Detect which cell encompasses the target text, then output its (x, y) center coordinate. 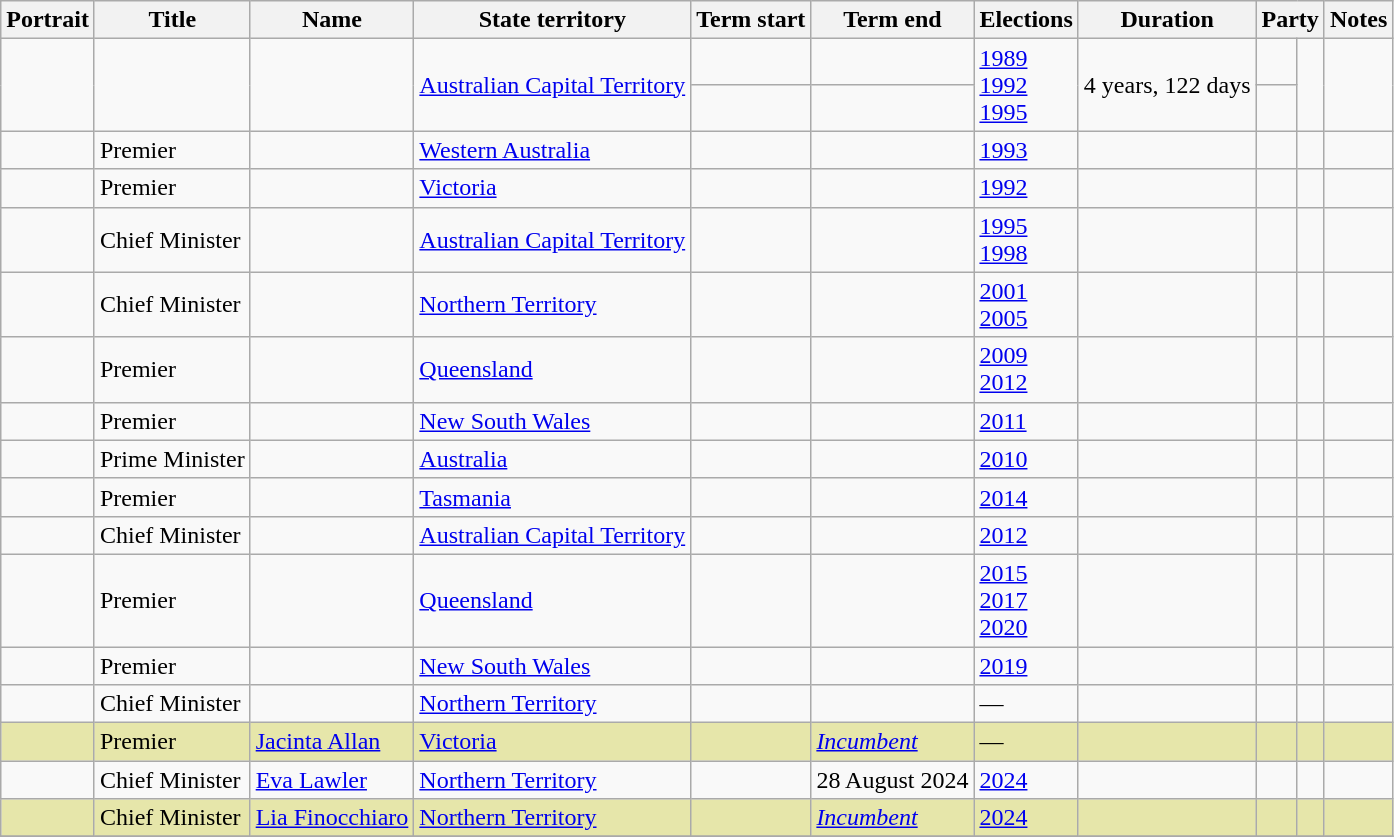
Term end (892, 20)
Term start (751, 20)
Portrait (48, 20)
Name (332, 20)
1992 (1026, 188)
2010 (1026, 459)
Duration (1167, 20)
Elections (1026, 20)
198919921995 (1026, 85)
Party (1290, 20)
Jacinta Allan (332, 742)
28 August 2024 (892, 780)
Notes (1358, 20)
20012005 (1026, 304)
Title (172, 20)
Australia (552, 459)
2014 (1026, 497)
20092012 (1026, 370)
1993 (1026, 150)
Prime Minister (172, 459)
State territory (552, 20)
2011 (1026, 421)
2019 (1026, 665)
Tasmania (552, 497)
4 years, 122 days (1167, 85)
2012 (1026, 535)
Western Australia (552, 150)
Lia Finocchiaro (332, 818)
Eva Lawler (332, 780)
19951998 (1026, 240)
201520172020 (1026, 600)
